Scan for the cell matching the given text and deliver its (x, y) coordinate at center. 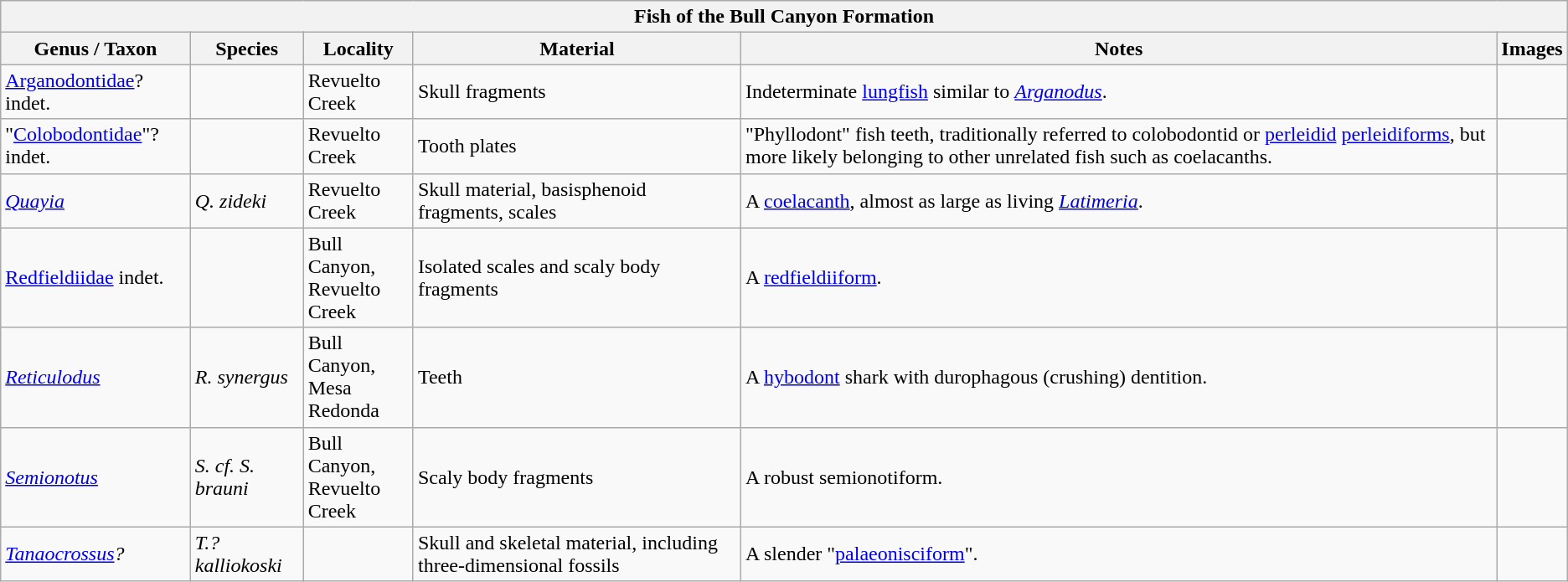
Quayia (95, 201)
Images (1532, 49)
Reticulodus (95, 377)
Tooth plates (576, 146)
Arganodontidae? indet. (95, 92)
Redfieldiidae indet. (95, 278)
A slender "palaeonisciform". (1118, 554)
A redfieldiiform. (1118, 278)
Scaly body fragments (576, 477)
A hybodont shark with durophagous (crushing) dentition. (1118, 377)
T.? kalliokoski (246, 554)
Skull material, basisphenoid fragments, scales (576, 201)
Bull Canyon,Mesa Redonda (358, 377)
Indeterminate lungfish similar to Arganodus. (1118, 92)
R. synergus (246, 377)
Skull fragments (576, 92)
Fish of the Bull Canyon Formation (784, 17)
Species (246, 49)
Tanaocrossus? (95, 554)
Genus / Taxon (95, 49)
A robust semionotiform. (1118, 477)
Teeth (576, 377)
"Colobodontidae"? indet. (95, 146)
Semionotus (95, 477)
Material (576, 49)
Notes (1118, 49)
Q. zideki (246, 201)
Locality (358, 49)
Isolated scales and scaly body fragments (576, 278)
Skull and skeletal material, including three-dimensional fossils (576, 554)
A coelacanth, almost as large as living Latimeria. (1118, 201)
S. cf. S. brauni (246, 477)
